Scan for the cell matching the given text and deliver its [X, Y] coordinate at center. 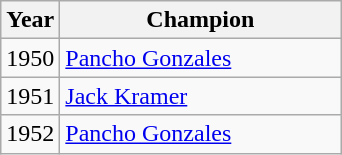
1951 [30, 96]
Year [30, 20]
1952 [30, 134]
Champion [200, 20]
1950 [30, 58]
Jack Kramer [200, 96]
